Return the (X, Y) coordinate for the center point of the cell that contains the specified text.  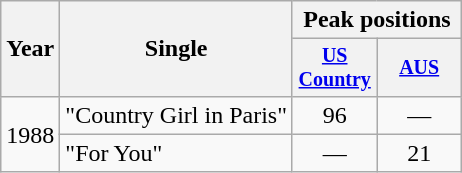
"For You" (176, 153)
Year (30, 49)
1988 (30, 134)
Single (176, 49)
21 (419, 153)
Peak positions (376, 20)
US Country (334, 68)
"Country Girl in Paris" (176, 115)
96 (334, 115)
AUS (419, 68)
